Output the (X, Y) coordinate of the center of the cell containing the given text.  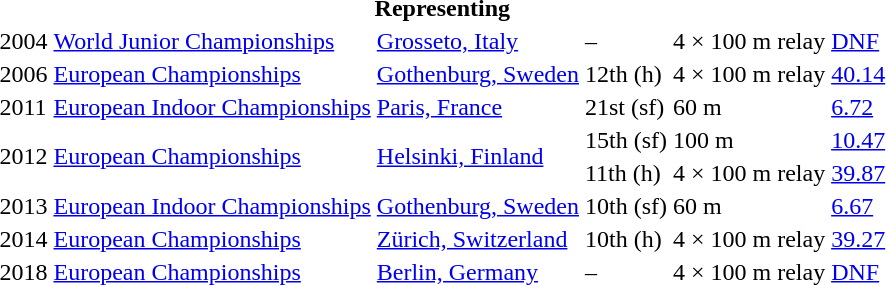
12th (h) (626, 74)
10th (h) (626, 239)
Grosseto, Italy (478, 41)
Zürich, Switzerland (478, 239)
10th (sf) (626, 206)
World Junior Championships (212, 41)
11th (h) (626, 173)
100 m (748, 140)
– (626, 41)
15th (sf) (626, 140)
Helsinki, Finland (478, 156)
Paris, France (478, 107)
21st (sf) (626, 107)
